Identify which cell holds the provided text, then report its [x, y] central coordinate. 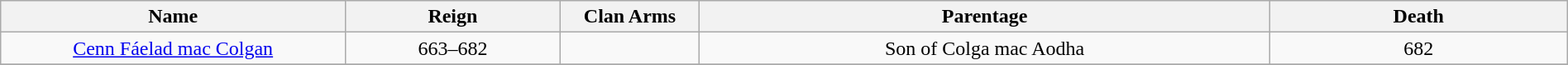
Parentage [985, 17]
663–682 [453, 48]
682 [1418, 48]
Clan Arms [630, 17]
Reign [453, 17]
Name [174, 17]
Son of Colga mac Aodha [985, 48]
Death [1418, 17]
Cenn Fáelad mac Colgan [174, 48]
